Return (X, Y) of the center of cell containing provided text 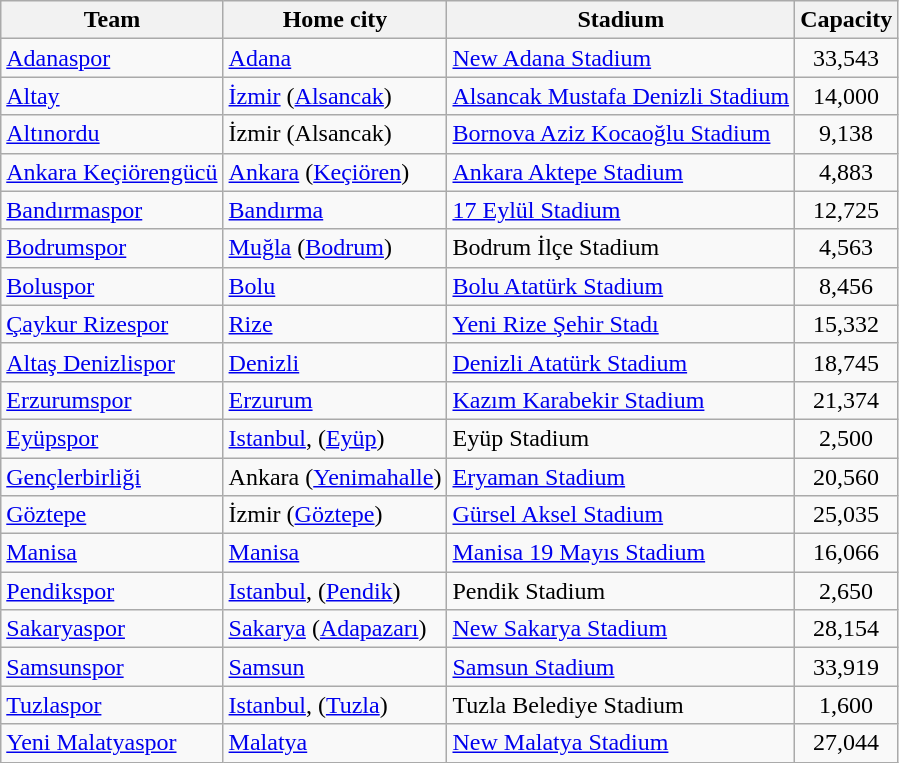
Ankara Keçiörengücü (112, 172)
Samsun (335, 667)
Tuzla Belediye Stadium (621, 705)
Altaş Denizlispor (112, 362)
Denizli Atatürk Stadium (621, 362)
Altınordu (112, 134)
8,456 (846, 286)
Gençlerbirliği (112, 477)
Bornova Aziz Kocaoğlu Stadium (621, 134)
Alsancak Mustafa Denizli Stadium (621, 96)
4,883 (846, 172)
Eyüpspor (112, 438)
27,044 (846, 743)
Eryaman Stadium (621, 477)
Stadium (621, 20)
Sakaryaspor (112, 629)
Bodrumspor (112, 248)
15,332 (846, 324)
2,650 (846, 591)
Istanbul, (Pendik) (335, 591)
Çaykur Rizespor (112, 324)
Istanbul, (Eyüp) (335, 438)
Capacity (846, 20)
Denizli (335, 362)
Yeni Rize Şehir Stadı (621, 324)
Ankara (Keçiören) (335, 172)
Boluspor (112, 286)
Erzurumspor (112, 400)
Malatya (335, 743)
Eyüp Stadium (621, 438)
Muğla (Bodrum) (335, 248)
Bodrum İlçe Stadium (621, 248)
Pendik Stadium (621, 591)
4,563 (846, 248)
Altay (112, 96)
12,725 (846, 210)
Erzurum (335, 400)
Yeni Malatyaspor (112, 743)
Ankara (Yenimahalle) (335, 477)
25,035 (846, 515)
Istanbul, (Tuzla) (335, 705)
Samsun Stadium (621, 667)
Gürsel Aksel Stadium (621, 515)
14,000 (846, 96)
18,745 (846, 362)
Home city (335, 20)
Rize (335, 324)
Sakarya (Adapazarı) (335, 629)
9,138 (846, 134)
Bolu Atatürk Stadium (621, 286)
Team (112, 20)
Manisa 19 Mayıs Stadium (621, 553)
1,600 (846, 705)
20,560 (846, 477)
28,154 (846, 629)
Adanaspor (112, 58)
New Adana Stadium (621, 58)
33,543 (846, 58)
New Sakarya Stadium (621, 629)
2,500 (846, 438)
33,919 (846, 667)
Samsunspor (112, 667)
İzmir (Göztepe) (335, 515)
New Malatya Stadium (621, 743)
Bandırma (335, 210)
21,374 (846, 400)
Kazım Karabekir Stadium (621, 400)
16,066 (846, 553)
Tuzlaspor (112, 705)
Ankara Aktepe Stadium (621, 172)
Adana (335, 58)
Bolu (335, 286)
Pendikspor (112, 591)
Bandırmaspor (112, 210)
Göztepe (112, 515)
17 Eylül Stadium (621, 210)
